Capture the cell that displays the provided text and extract its [x, y] central coordinate. 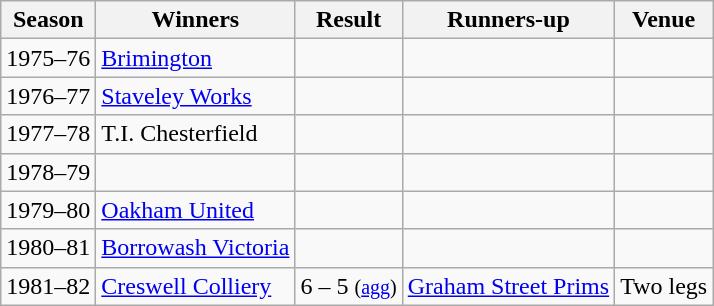
Runners-up [508, 20]
Two legs [664, 286]
T.I. Chesterfield [196, 134]
1980–81 [48, 248]
Creswell Colliery [196, 286]
1975–76 [48, 58]
Staveley Works [196, 96]
Borrowash Victoria [196, 248]
Result [348, 20]
1978–79 [48, 172]
Oakham United [196, 210]
Venue [664, 20]
Season [48, 20]
Graham Street Prims [508, 286]
6 – 5 (agg) [348, 286]
1981–82 [48, 286]
Brimington [196, 58]
Winners [196, 20]
1977–78 [48, 134]
1979–80 [48, 210]
1976–77 [48, 96]
